Return (x, y) of the center of cell containing provided text 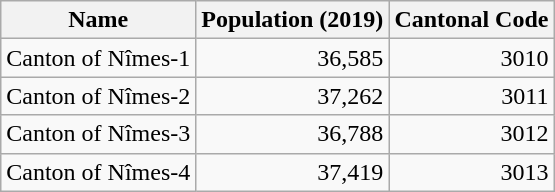
36,585 (292, 58)
37,262 (292, 96)
3011 (472, 96)
Population (2019) (292, 20)
Canton of Nîmes-4 (98, 172)
Canton of Nîmes-3 (98, 134)
36,788 (292, 134)
37,419 (292, 172)
3010 (472, 58)
3013 (472, 172)
3012 (472, 134)
Cantonal Code (472, 20)
Canton of Nîmes-2 (98, 96)
Canton of Nîmes-1 (98, 58)
Name (98, 20)
